Find where the given text appears and provide that cell's center as [x, y] coordinate. 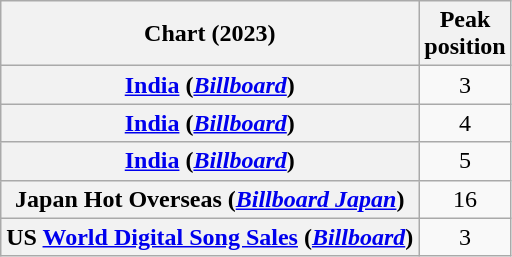
4 [465, 123]
16 [465, 199]
Chart (2023) [210, 34]
Japan Hot Overseas (Billboard Japan) [210, 199]
Peakposition [465, 34]
5 [465, 161]
US World Digital Song Sales (Billboard) [210, 237]
